Extract the [X, Y] coordinate from the center of the cell holding the provided text.  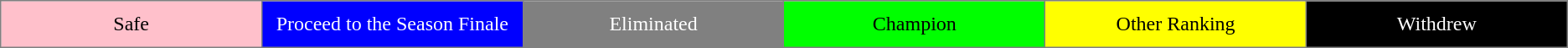
Champion [915, 24]
Safe [132, 24]
Withdrew [1436, 24]
Proceed to the Season Finale [392, 24]
Other Ranking [1176, 24]
Eliminated [653, 24]
